Determine the (X, Y) coordinate at the center of the cell enclosing the given text.  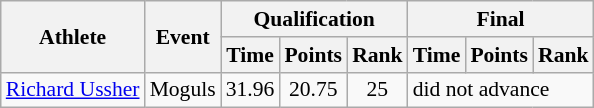
20.75 (313, 90)
Richard Ussher (73, 90)
Qualification (314, 19)
25 (378, 90)
31.96 (250, 90)
Athlete (73, 36)
Moguls (183, 90)
Final (501, 19)
Event (183, 36)
did not advance (501, 90)
